Return (x, y) of the center of cell containing provided text 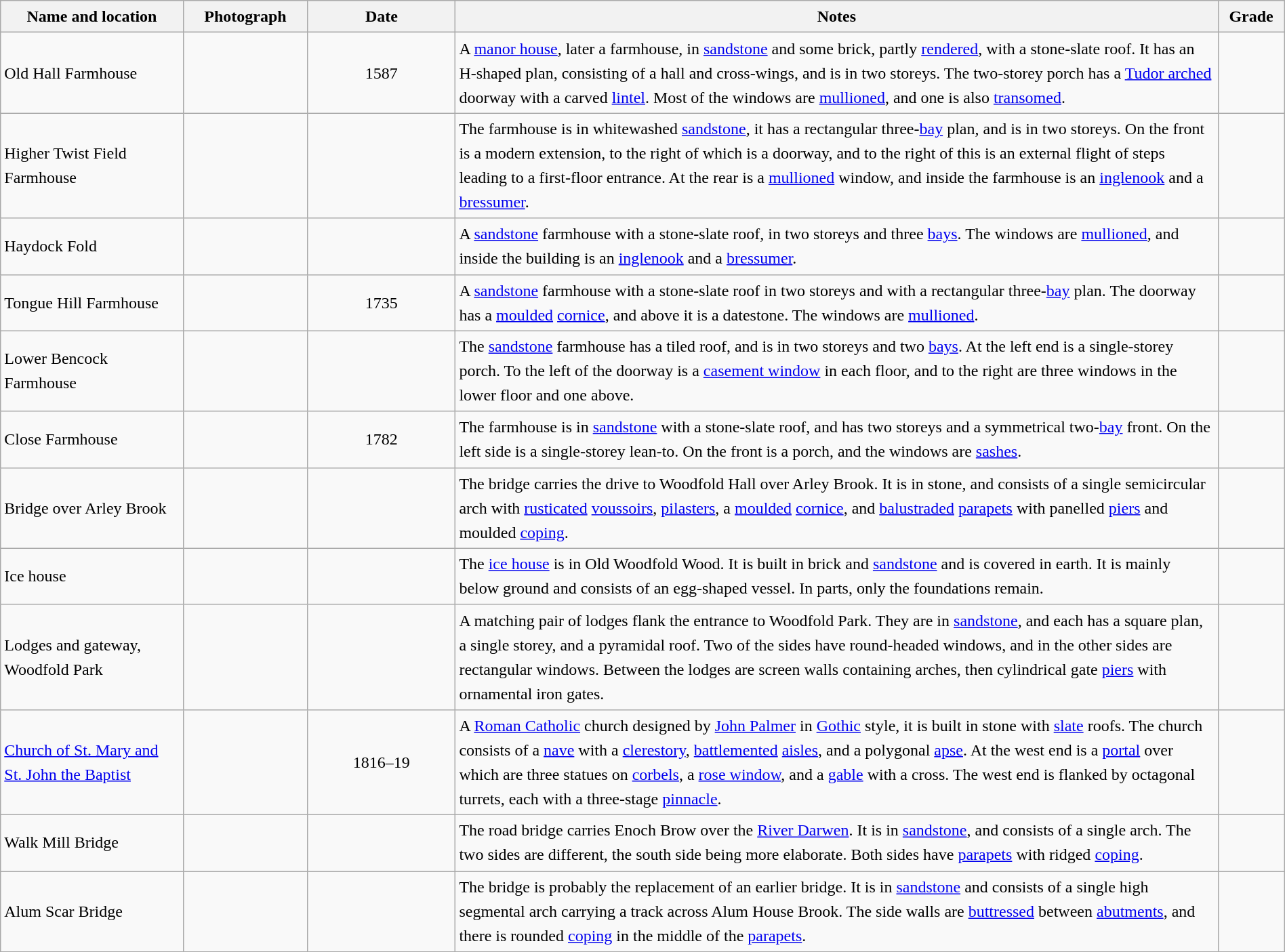
Lodges and gateway,Woodfold Park (92, 657)
Grade (1251, 16)
Alum Scar Bridge (92, 912)
Tongue Hill Farmhouse (92, 302)
Church of St. Mary and St. John the Baptist (92, 762)
Name and location (92, 16)
Notes (836, 16)
1782 (382, 439)
Lower Bencock Farmhouse (92, 371)
1587 (382, 73)
Haydock Fold (92, 247)
Bridge over Arley Brook (92, 508)
Photograph (245, 16)
Ice house (92, 576)
Higher Twist Field Farmhouse (92, 165)
Close Farmhouse (92, 439)
Old Hall Farmhouse (92, 73)
1735 (382, 302)
Walk Mill Bridge (92, 843)
Date (382, 16)
1816–19 (382, 762)
